Provide the (X, Y) coordinate of the cell's center where the given text is located.  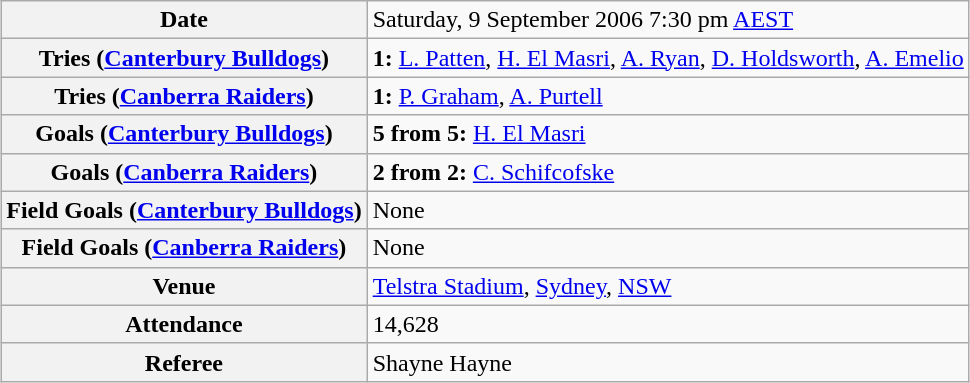
Goals (Canberra Raiders) (184, 172)
14,628 (668, 324)
2 from 2: C. Schifcofske (668, 172)
Venue (184, 286)
5 from 5: H. El Masri (668, 134)
Date (184, 20)
Saturday, 9 September 2006 7:30 pm AEST (668, 20)
Shayne Hayne (668, 362)
1: L. Patten, H. El Masri, A. Ryan, D. Holdsworth, A. Emelio (668, 58)
Telstra Stadium, Sydney, NSW (668, 286)
Field Goals (Canberra Raiders) (184, 248)
Field Goals (Canterbury Bulldogs) (184, 210)
1: P. Graham, A. Purtell (668, 96)
Tries (Canterbury Bulldogs) (184, 58)
Attendance (184, 324)
Referee (184, 362)
Tries (Canberra Raiders) (184, 96)
Goals (Canterbury Bulldogs) (184, 134)
